Provide the (x, y) coordinate of the cell's center where the given text is located.  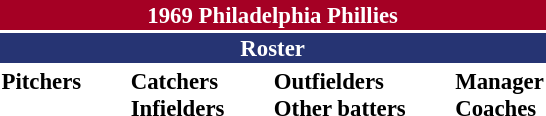
Roster (272, 48)
1969 Philadelphia Phillies (272, 15)
